Determine the (X, Y) coordinate at the center of the cell enclosing the given text.  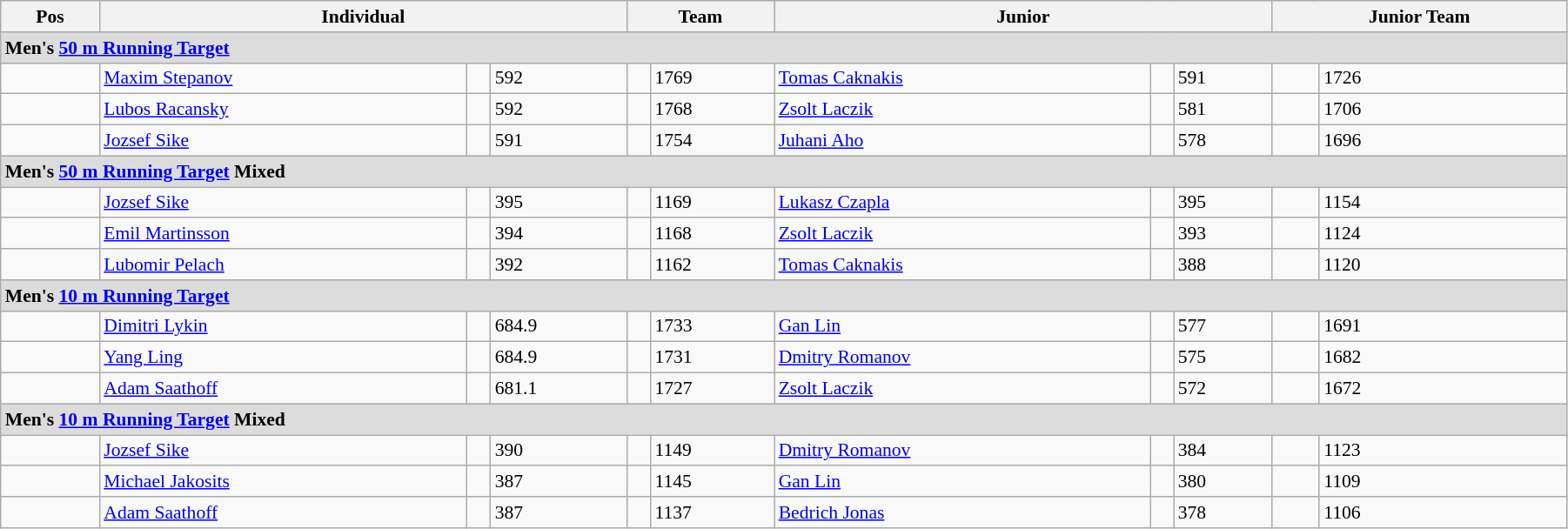
1145 (712, 482)
Lukasz Czapla (962, 203)
Men's 50 m Running Target (784, 48)
Juhani Aho (962, 141)
Junior (1023, 17)
1706 (1443, 110)
1696 (1443, 141)
378 (1223, 512)
1672 (1443, 389)
681.1 (559, 389)
1682 (1443, 358)
393 (1223, 234)
384 (1223, 451)
1149 (712, 451)
578 (1223, 141)
Dimitri Lykin (283, 326)
577 (1223, 326)
388 (1223, 264)
Individual (363, 17)
1754 (712, 141)
1733 (712, 326)
380 (1223, 482)
Pos (50, 17)
572 (1223, 389)
Men's 10 m Running Target Mixed (784, 419)
1169 (712, 203)
1120 (1443, 264)
1726 (1443, 78)
1123 (1443, 451)
1162 (712, 264)
575 (1223, 358)
Lubomir Pelach (283, 264)
Maxim Stepanov (283, 78)
Yang Ling (283, 358)
Men's 50 m Running Target Mixed (784, 171)
Men's 10 m Running Target (784, 296)
1168 (712, 234)
1731 (712, 358)
1106 (1443, 512)
Team (700, 17)
Michael Jakosits (283, 482)
Lubos Racansky (283, 110)
1154 (1443, 203)
390 (559, 451)
1109 (1443, 482)
392 (559, 264)
1769 (712, 78)
1137 (712, 512)
1768 (712, 110)
1124 (1443, 234)
581 (1223, 110)
394 (559, 234)
Junior Team (1419, 17)
1727 (712, 389)
Bedrich Jonas (962, 512)
Emil Martinsson (283, 234)
1691 (1443, 326)
